Scan for the cell matching the given text and deliver its (X, Y) coordinate at center. 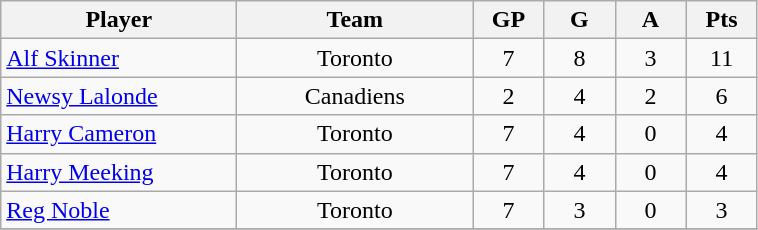
Player (119, 20)
Pts (722, 20)
Canadiens (355, 96)
G (580, 20)
Alf Skinner (119, 58)
Harry Cameron (119, 134)
A (650, 20)
Harry Meeking (119, 172)
Reg Noble (119, 210)
Newsy Lalonde (119, 96)
GP (508, 20)
11 (722, 58)
6 (722, 96)
Team (355, 20)
8 (580, 58)
